Find where the given text appears and provide that cell's center as (x, y) coordinate. 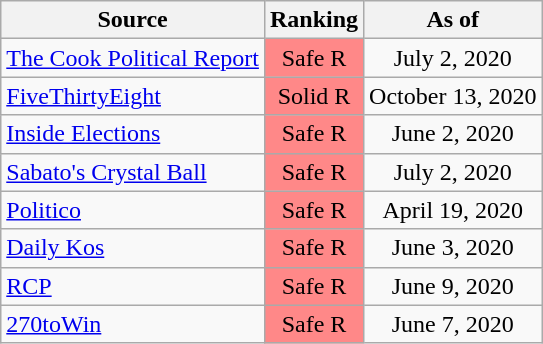
Solid R (314, 96)
As of (453, 20)
Inside Elections (133, 134)
Politico (133, 210)
June 2, 2020 (453, 134)
October 13, 2020 (453, 96)
Sabato's Crystal Ball (133, 172)
June 7, 2020 (453, 324)
Source (133, 20)
June 3, 2020 (453, 248)
The Cook Political Report (133, 58)
RCP (133, 286)
Ranking (314, 20)
270toWin (133, 324)
April 19, 2020 (453, 210)
Daily Kos (133, 248)
June 9, 2020 (453, 286)
FiveThirtyEight (133, 96)
